Capture the cell that displays the provided text and extract its [x, y] central coordinate. 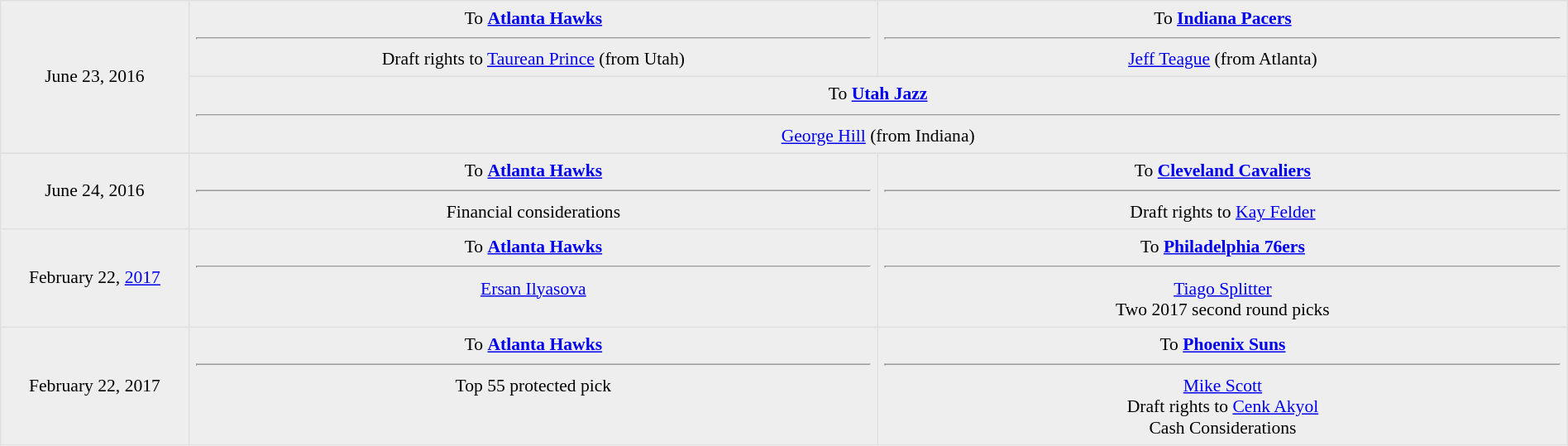
To Atlanta Hawks Financial considerations [533, 191]
To Philadelphia 76ersTiago SplitterTwo 2017 second round picks [1223, 278]
To Phoenix SunsMike ScottDraft rights to Cenk AkyolCash Considerations [1223, 386]
To Indiana PacersJeff Teague (from Atlanta) [1223, 39]
To Utah JazzGeorge Hill (from Indiana) [878, 115]
To Cleveland CavaliersDraft rights to Kay Felder [1223, 191]
To Atlanta HawksTop 55 protected pick [533, 386]
To Atlanta HawksErsan Ilyasova [533, 278]
To Atlanta Hawks Draft rights to Taurean Prince (from Utah) [533, 39]
June 23, 2016 [94, 77]
June 24, 2016 [94, 191]
